Capture the cell that displays the provided text and extract its [X, Y] central coordinate. 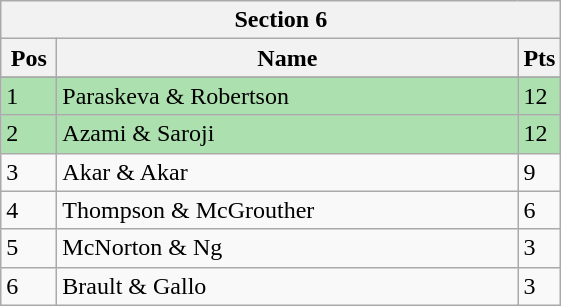
Azami & Saroji [288, 134]
Name [288, 58]
2 [29, 134]
9 [540, 172]
Akar & Akar [288, 172]
Paraskeva & Robertson [288, 96]
4 [29, 210]
Brault & Gallo [288, 286]
Section 6 [281, 20]
Pos [29, 58]
1 [29, 96]
Thompson & McGrouther [288, 210]
McNorton & Ng [288, 248]
Pts [540, 58]
5 [29, 248]
